Pinpoint the cell where the given text exists, returning its (X, Y) midpoint coordinate. 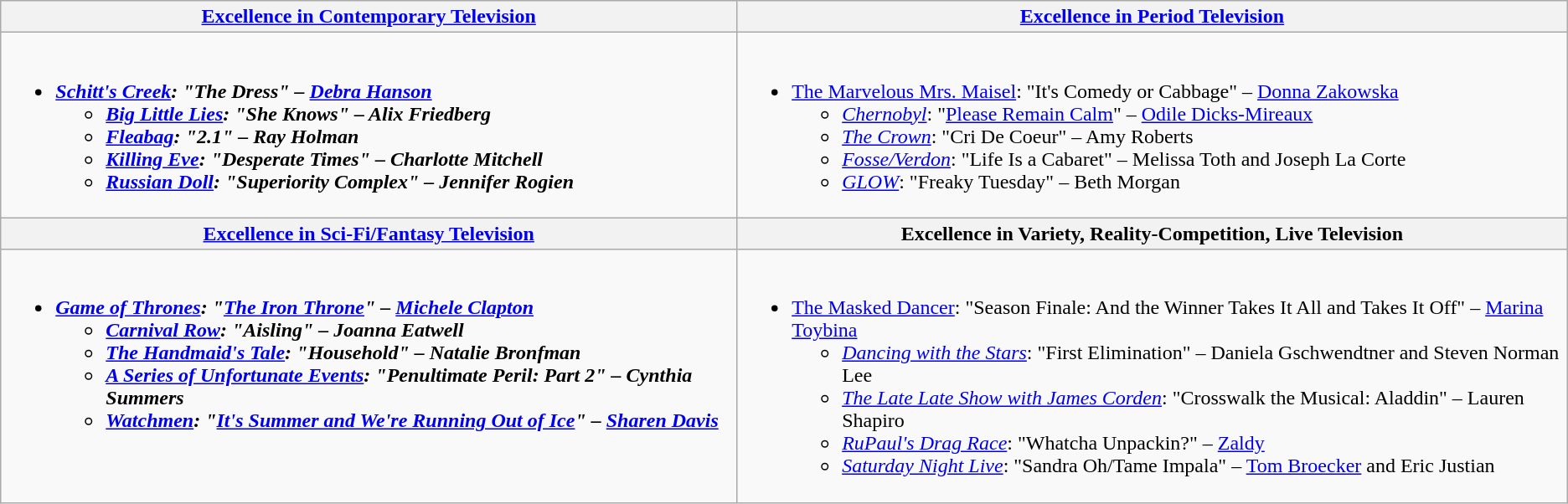
Excellence in Period Television (1153, 17)
Excellence in Contemporary Television (369, 17)
Excellence in Sci-Fi/Fantasy Television (369, 234)
Excellence in Variety, Reality-Competition, Live Television (1153, 234)
